Scan for the cell matching the given text and deliver its [X, Y] coordinate at center. 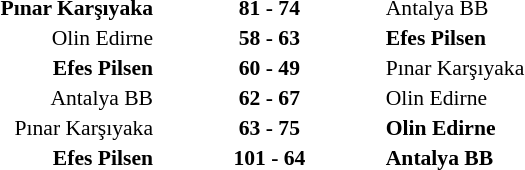
60 - 49 [270, 68]
63 - 75 [270, 128]
62 - 67 [270, 98]
58 - 63 [270, 38]
